Detect which cell encompasses the target text, then output its [X, Y] center coordinate. 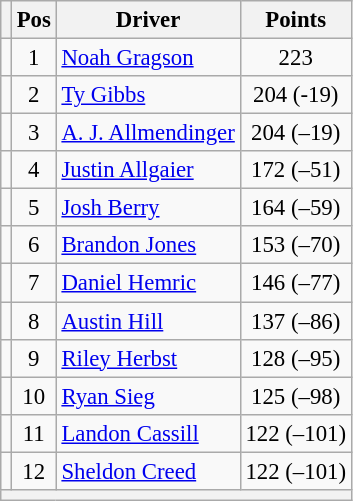
Austin Hill [148, 321]
2 [34, 95]
6 [34, 245]
146 (–77) [296, 283]
3 [34, 133]
Josh Berry [148, 208]
Daniel Hemric [148, 283]
172 (–51) [296, 170]
Riley Herbst [148, 358]
10 [34, 396]
204 (-19) [296, 95]
1 [34, 58]
Driver [148, 20]
Pos [34, 20]
137 (–86) [296, 321]
164 (–59) [296, 208]
128 (–95) [296, 358]
Brandon Jones [148, 245]
12 [34, 471]
4 [34, 170]
153 (–70) [296, 245]
Sheldon Creed [148, 471]
9 [34, 358]
Noah Gragson [148, 58]
Ryan Sieg [148, 396]
7 [34, 283]
Ty Gibbs [148, 95]
125 (–98) [296, 396]
Landon Cassill [148, 433]
5 [34, 208]
204 (–19) [296, 133]
Points [296, 20]
8 [34, 321]
Justin Allgaier [148, 170]
A. J. Allmendinger [148, 133]
223 [296, 58]
11 [34, 433]
